Provide the (X, Y) coordinate of the cell's center where the given text is located.  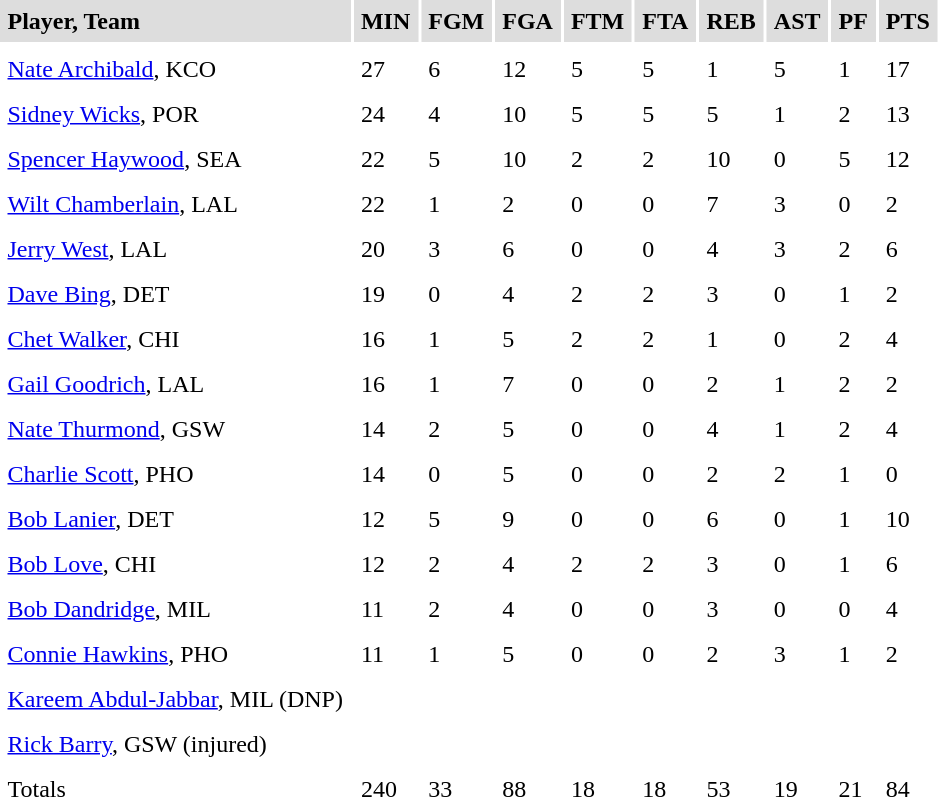
Charlie Scott, PHO (175, 474)
27 (385, 69)
Bob Dandridge, MIL (175, 609)
Gail Goodrich, LAL (175, 384)
FGA (528, 21)
Rick Barry, GSW (injured) (175, 744)
20 (385, 249)
FTM (597, 21)
Bob Lanier, DET (175, 519)
13 (908, 114)
Wilt Chamberlain, LAL (175, 204)
AST (797, 21)
Nate Thurmond, GSW (175, 429)
9 (528, 519)
REB (731, 21)
Sidney Wicks, POR (175, 114)
FTA (666, 21)
Jerry West, LAL (175, 249)
19 (385, 294)
Player, Team (175, 21)
Spencer Haywood, SEA (175, 159)
MIN (385, 21)
PTS (908, 21)
24 (385, 114)
Dave Bing, DET (175, 294)
Chet Walker, CHI (175, 339)
17 (908, 69)
Bob Love, CHI (175, 564)
PF (853, 21)
Kareem Abdul-Jabbar, MIL (DNP) (175, 699)
Connie Hawkins, PHO (175, 654)
Nate Archibald, KCO (175, 69)
FGM (456, 21)
